From the cell containing the given text, extract its center point as (X, Y) coordinate. 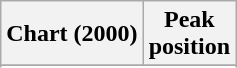
Chart (2000) (72, 34)
Peakposition (189, 34)
